Return the [x, y] coordinate for the center point of the cell that contains the specified text.  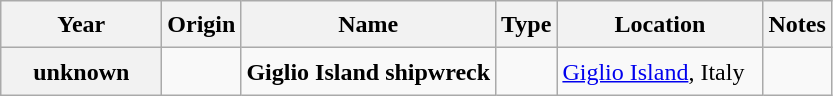
Type [526, 24]
Year [82, 24]
unknown [82, 72]
Giglio Island shipwreck [368, 72]
Giglio Island, Italy [660, 72]
Notes [797, 24]
Name [368, 24]
Location [660, 24]
Origin [202, 24]
